Search for the cell housing the specified text and yield its (X, Y) center coordinate. 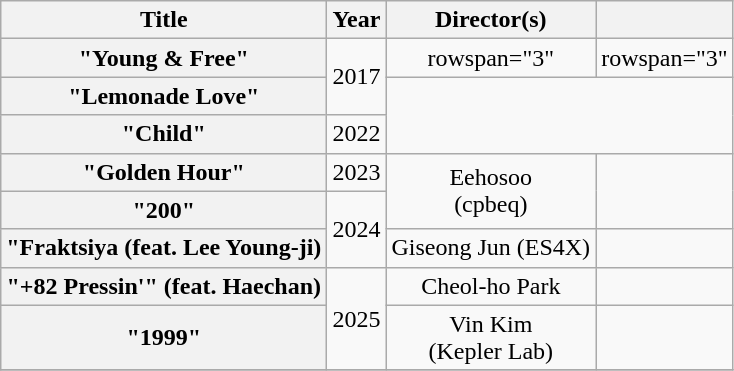
Vin Kim(Kepler Lab) (491, 338)
"Fraktsiya (feat. Lee Young-ji) (164, 248)
"1999" (164, 338)
Cheol-ho Park (491, 286)
Giseong Jun (ES4X) (491, 248)
"Child" (164, 134)
"200" (164, 210)
Director(s) (491, 20)
2022 (356, 134)
2023 (356, 172)
2024 (356, 229)
2017 (356, 77)
"Golden Hour" (164, 172)
2025 (356, 318)
"+82 Pressin'" (feat. Haechan) (164, 286)
"Young & Free" (164, 58)
"Lemonade Love" (164, 96)
Year (356, 20)
Title (164, 20)
Eehosoo(cpbeq) (491, 191)
